Identify which cell holds the provided text, then report its (X, Y) central coordinate. 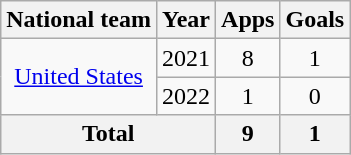
National team (79, 20)
Total (108, 134)
Apps (248, 20)
Goals (315, 20)
0 (315, 96)
2022 (186, 96)
2021 (186, 58)
8 (248, 58)
Year (186, 20)
9 (248, 134)
United States (79, 77)
